Output the [X, Y] coordinate of the center of the cell containing the given text.  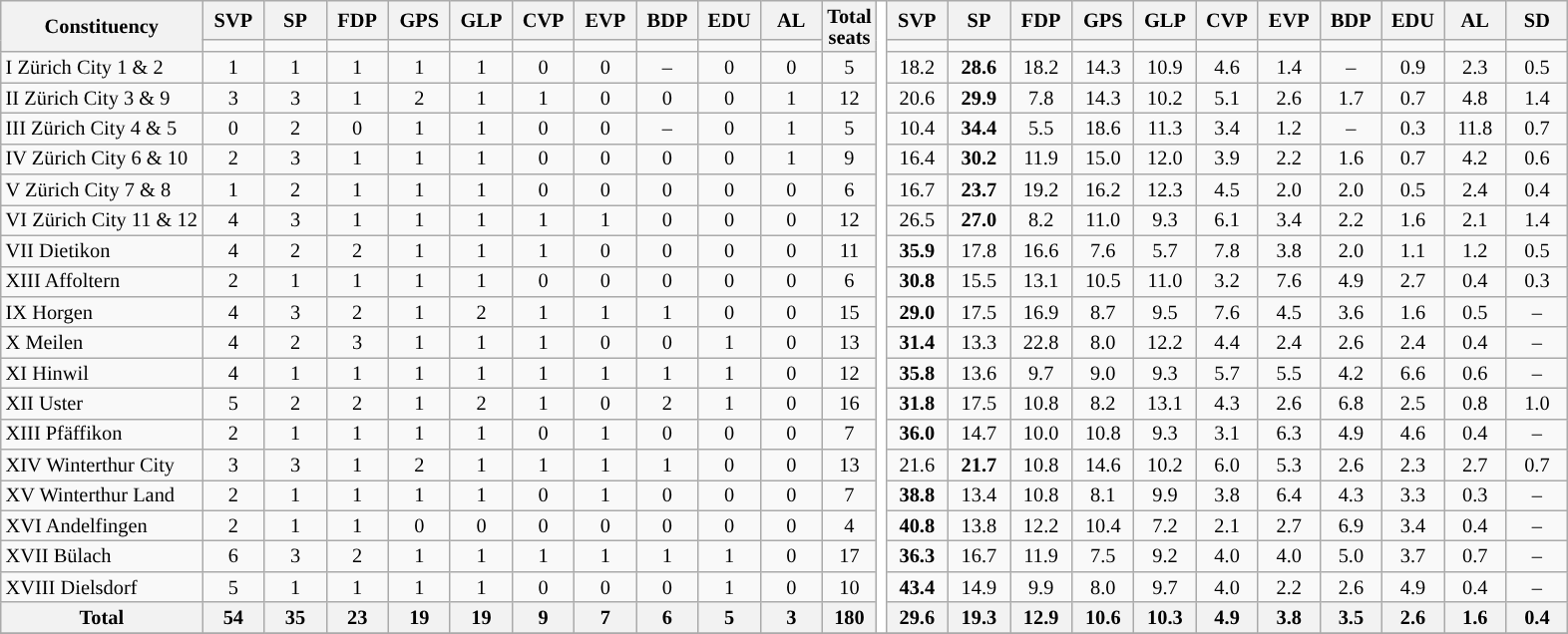
21.6 [917, 465]
15 [849, 311]
7.2 [1165, 526]
38.8 [917, 494]
10.6 [1103, 618]
6.6 [1412, 373]
6.3 [1289, 435]
X Meilen [102, 343]
30.8 [917, 281]
6.1 [1227, 219]
VI Zürich City 11 & 12 [102, 219]
XVIII Dielsdorf [102, 586]
6.4 [1289, 494]
28.6 [979, 68]
35.8 [917, 373]
34.4 [979, 128]
XV Winterthur Land [102, 494]
1.0 [1537, 403]
5.0 [1351, 556]
11.3 [1165, 128]
15.5 [979, 281]
13.4 [979, 494]
23.7 [979, 189]
16.4 [917, 159]
XVII Bülach [102, 556]
XVI Andelfingen [102, 526]
6.9 [1351, 526]
3.9 [1227, 159]
43.4 [917, 586]
SD [1537, 20]
10 [849, 586]
16.6 [1041, 251]
1.7 [1351, 98]
IX Horgen [102, 311]
6.0 [1227, 465]
3.6 [1351, 311]
3.1 [1227, 435]
22.8 [1041, 343]
VII Dietikon [102, 251]
18.6 [1103, 128]
XII Uster [102, 403]
11 [849, 251]
Constituency [102, 26]
15.0 [1103, 159]
12.9 [1041, 618]
5.1 [1227, 98]
19.3 [979, 618]
10.3 [1165, 618]
II Zürich City 3 & 9 [102, 98]
31.4 [917, 343]
35.9 [917, 251]
3.3 [1412, 494]
29.6 [917, 618]
9.5 [1165, 311]
9.0 [1103, 373]
12.3 [1165, 189]
11.8 [1475, 128]
XIII Pfäffikon [102, 435]
3.7 [1412, 556]
8.1 [1103, 494]
14.7 [979, 435]
12.0 [1165, 159]
40.8 [917, 526]
54 [233, 618]
10.9 [1165, 68]
XIV Winterthur City [102, 465]
XIII Affoltern [102, 281]
8.7 [1103, 311]
16.9 [1041, 311]
180 [849, 618]
36.0 [917, 435]
19.2 [1041, 189]
10.0 [1041, 435]
4.4 [1227, 343]
5.3 [1289, 465]
21.7 [979, 465]
3.5 [1351, 618]
30.2 [979, 159]
V Zürich City 7 & 8 [102, 189]
14.6 [1103, 465]
III Zürich City 4 & 5 [102, 128]
4.8 [1475, 98]
26.5 [917, 219]
16.2 [1103, 189]
7.5 [1103, 556]
9.2 [1165, 556]
13.8 [979, 526]
17 [849, 556]
13.3 [979, 343]
XI Hinwil [102, 373]
17.8 [979, 251]
Total [102, 618]
14.9 [979, 586]
0.8 [1475, 403]
IV Zürich City 6 & 10 [102, 159]
10.5 [1103, 281]
29.0 [917, 311]
16 [849, 403]
36.3 [917, 556]
20.6 [917, 98]
29.9 [979, 98]
Totalseats [849, 26]
I Zürich City 1 & 2 [102, 68]
2.5 [1412, 403]
27.0 [979, 219]
6.8 [1351, 403]
3.2 [1227, 281]
23 [357, 618]
13.6 [979, 373]
35 [295, 618]
0.9 [1412, 68]
1.1 [1412, 251]
31.8 [917, 403]
